Provide the [x, y] coordinate of the cell's center where the given text is located.  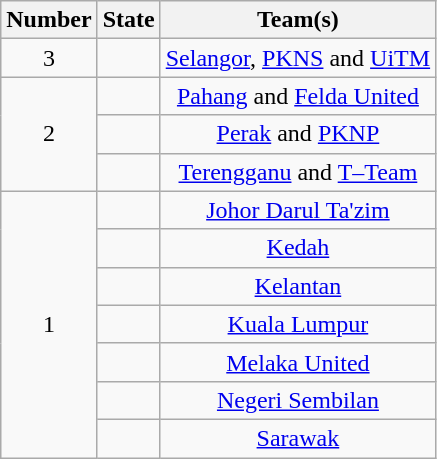
Sarawak [298, 438]
Number [49, 20]
Melaka United [298, 362]
Kuala Lumpur [298, 324]
3 [49, 58]
Team(s) [298, 20]
State [128, 20]
Negeri Sembilan [298, 400]
Kedah [298, 248]
2 [49, 134]
Pahang and Felda United [298, 96]
Kelantan [298, 286]
Selangor, PKNS and UiTM [298, 58]
1 [49, 324]
Terengganu and T–Team [298, 172]
Johor Darul Ta'zim [298, 210]
Perak and PKNP [298, 134]
